Identify which cell holds the provided text, then report its [X, Y] central coordinate. 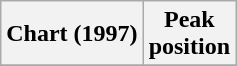
Peakposition [189, 34]
Chart (1997) [72, 34]
